Identify which cell holds the provided text, then report its [X, Y] central coordinate. 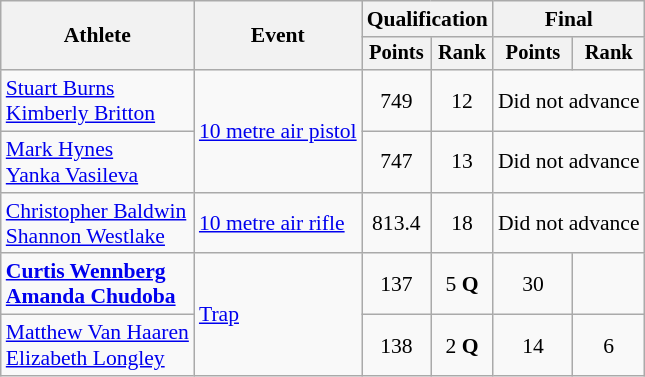
Event [278, 36]
10 metre air rifle [278, 224]
Trap [278, 315]
2 Q [462, 346]
10 metre air pistol [278, 131]
138 [396, 346]
30 [533, 284]
13 [462, 162]
Christopher BaldwinShannon Westlake [98, 224]
18 [462, 224]
813.4 [396, 224]
749 [396, 100]
747 [396, 162]
Stuart BurnsKimberly Britton [98, 100]
5 Q [462, 284]
Final [569, 19]
Curtis WennbergAmanda Chudoba [98, 284]
Athlete [98, 36]
Matthew Van HaarenElizabeth Longley [98, 346]
12 [462, 100]
Qualification [428, 19]
137 [396, 284]
6 [609, 346]
14 [533, 346]
Mark HynesYanka Vasileva [98, 162]
